Output the [x, y] coordinate of the center of the cell containing the given text.  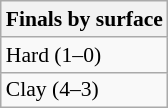
Finals by surface [84, 19]
Clay (4–3) [84, 90]
Hard (1–0) [84, 55]
